Detect which cell encompasses the target text, then output its (X, Y) center coordinate. 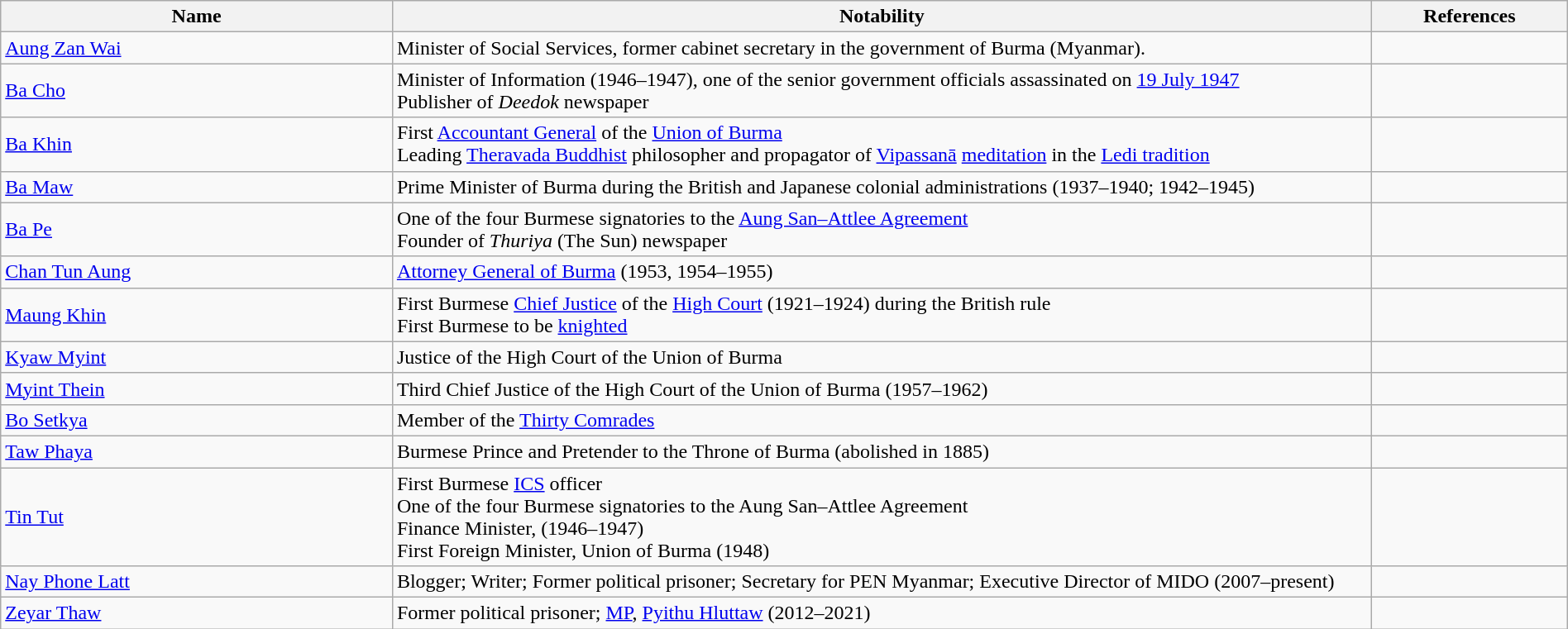
Zeyar Thaw (197, 613)
Blogger; Writer; Former political prisoner; Secretary for PEN Myanmar; Executive Director of MIDO (2007–present) (882, 582)
References (1469, 17)
Notability (882, 17)
Former political prisoner; MP, Pyithu Hluttaw (2012–2021) (882, 613)
First Burmese Chief Justice of the High Court (1921–1924) during the British rule First Burmese to be knighted (882, 314)
Maung Khin (197, 314)
Ba Pe (197, 230)
Name (197, 17)
Ba Cho (197, 91)
Minister of Social Services, former cabinet secretary in the government of Burma (Myanmar). (882, 48)
Attorney General of Burma (1953, 1954–1955) (882, 272)
Aung Zan Wai (197, 48)
Minister of Information (1946–1947), one of the senior government officials assassinated on 19 July 1947 Publisher of Deedok newspaper (882, 91)
One of the four Burmese signatories to the Aung San–Attlee Agreement Founder of Thuriya (The Sun) newspaper (882, 230)
Kyaw Myint (197, 357)
Myint Thein (197, 388)
Ba Khin (197, 144)
Tin Tut (197, 517)
Burmese Prince and Pretender to the Throne of Burma (abolished in 1885) (882, 451)
Bo Setkya (197, 420)
Member of the Thirty Comrades (882, 420)
Prime Minister of Burma during the British and Japanese colonial administrations (1937–1940; 1942–1945) (882, 187)
Ba Maw (197, 187)
First Accountant General of the Union of Burma Leading Theravada Buddhist philosopher and propagator of Vipassanā meditation in the Ledi tradition (882, 144)
Third Chief Justice of the High Court of the Union of Burma (1957–1962) (882, 388)
Chan Tun Aung (197, 272)
Taw Phaya (197, 451)
Nay Phone Latt (197, 582)
Justice of the High Court of the Union of Burma (882, 357)
